Return the [x, y] coordinate for the center point of the cell that contains the specified text.  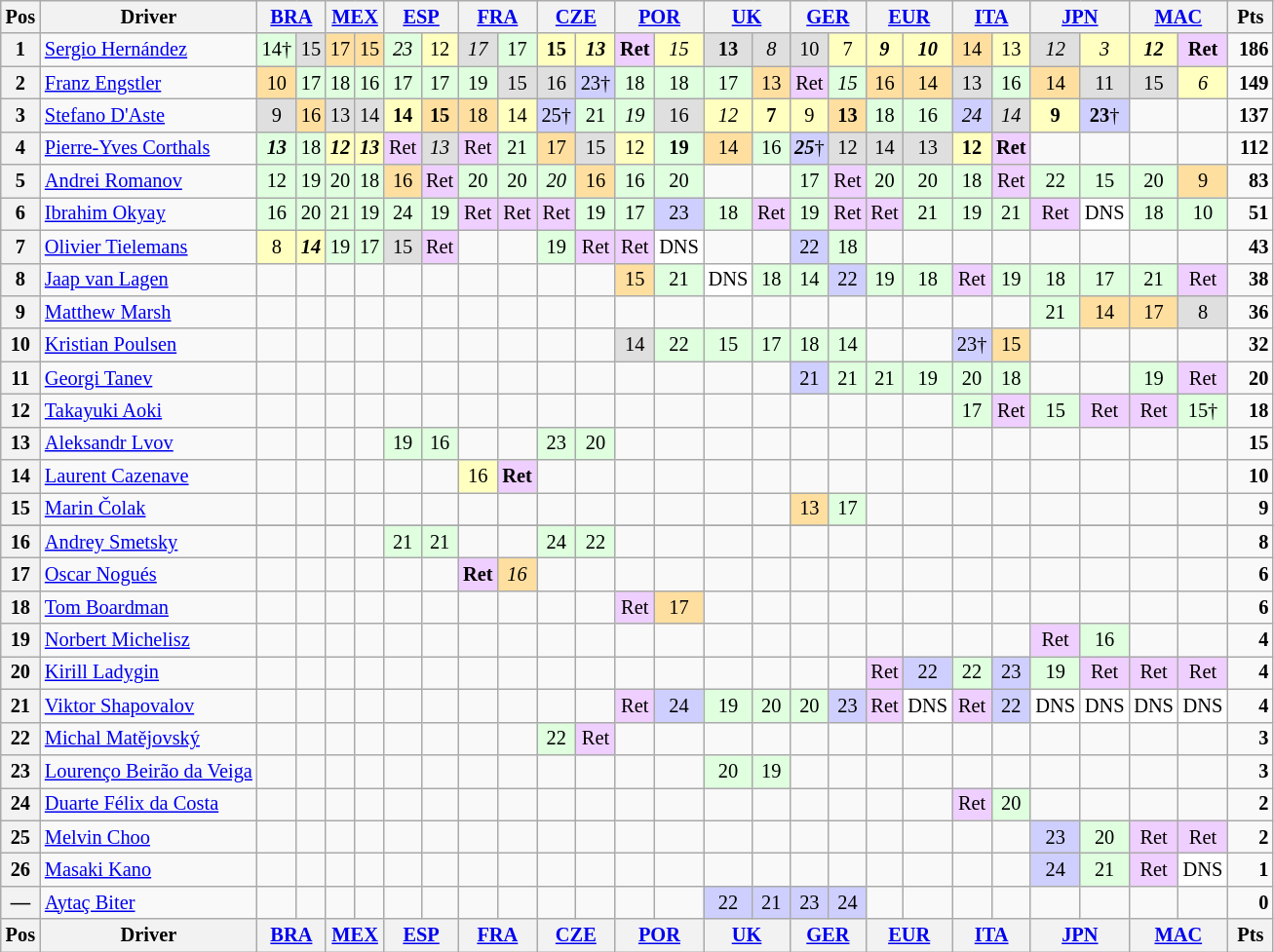
Aleksandr Lvov [148, 443]
Kirill Ladygin [148, 672]
Duarte Félix da Costa [148, 804]
Andrei Romanov [148, 181]
Kristian Poulsen [148, 345]
149 [1250, 83]
15† [1203, 410]
Norbert Michelisz [148, 640]
Aytaç Biter [148, 902]
32 [1250, 345]
112 [1250, 148]
26 [20, 869]
5 [20, 181]
Pierre-Yves Corthals [148, 148]
Olivier Tielemans [148, 247]
14† [277, 50]
Takayuki Aoki [148, 410]
Michal Matějovský [148, 739]
Georgi Tanev [148, 378]
Sergio Hernández [148, 50]
0 [1250, 902]
Laurent Cazenave [148, 476]
Andrey Smetsky [148, 542]
Jaap van Lagen [148, 280]
Matthew Marsh [148, 312]
83 [1250, 181]
186 [1250, 50]
Tom Boardman [148, 607]
Viktor Shapovalov [148, 705]
Oscar Nogués [148, 574]
Stefano D'Aste [148, 115]
— [20, 902]
51 [1250, 213]
137 [1250, 115]
43 [1250, 247]
36 [1250, 312]
Masaki Kano [148, 869]
Franz Engstler [148, 83]
25 [20, 837]
Lourenço Beirão da Veiga [148, 771]
Ibrahim Okyay [148, 213]
Melvin Choo [148, 837]
Marin Čolak [148, 509]
38 [1250, 280]
